Scan for the cell matching the given text and deliver its (X, Y) coordinate at center. 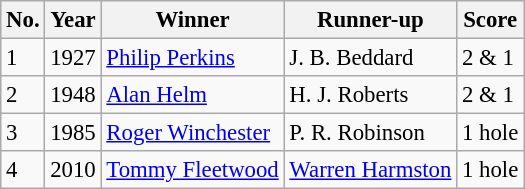
Warren Harmston (370, 170)
1927 (73, 58)
Philip Perkins (192, 58)
3 (23, 133)
Score (490, 20)
No. (23, 20)
H. J. Roberts (370, 95)
1948 (73, 95)
2 (23, 95)
Tommy Fleetwood (192, 170)
Alan Helm (192, 95)
2010 (73, 170)
1 (23, 58)
P. R. Robinson (370, 133)
1985 (73, 133)
Winner (192, 20)
Roger Winchester (192, 133)
Runner-up (370, 20)
4 (23, 170)
J. B. Beddard (370, 58)
Year (73, 20)
